Determine the (X, Y) coordinate at the center of the cell enclosing the given text.  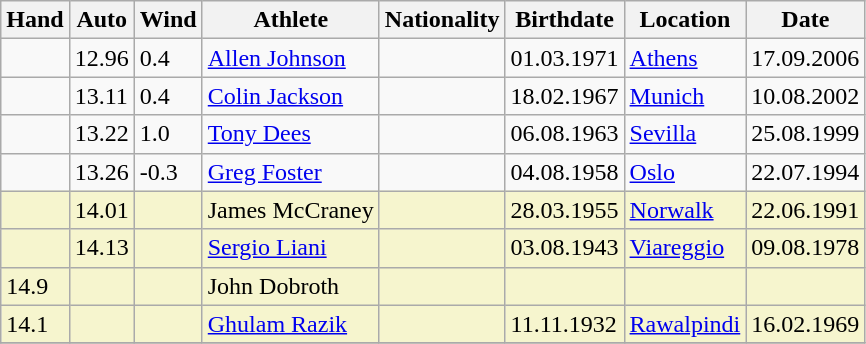
Wind (168, 20)
13.26 (102, 172)
03.08.1943 (564, 248)
James McCraney (290, 210)
Sergio Liani (290, 248)
10.08.2002 (806, 96)
-0.3 (168, 172)
1.0 (168, 134)
Munich (685, 96)
14.1 (35, 324)
12.96 (102, 58)
22.07.1994 (806, 172)
01.03.1971 (564, 58)
17.09.2006 (806, 58)
Birthdate (564, 20)
Tony Dees (290, 134)
25.08.1999 (806, 134)
Athlete (290, 20)
22.06.1991 (806, 210)
16.02.1969 (806, 324)
13.22 (102, 134)
Viareggio (685, 248)
13.11 (102, 96)
14.01 (102, 210)
04.08.1958 (564, 172)
Athens (685, 58)
09.08.1978 (806, 248)
18.02.1967 (564, 96)
Allen Johnson (290, 58)
Location (685, 20)
Nationality (442, 20)
Date (806, 20)
Oslo (685, 172)
Rawalpindi (685, 324)
Colin Jackson (290, 96)
Norwalk (685, 210)
11.11.1932 (564, 324)
Sevilla (685, 134)
28.03.1955 (564, 210)
John Dobroth (290, 286)
Auto (102, 20)
Hand (35, 20)
14.13 (102, 248)
06.08.1963 (564, 134)
Greg Foster (290, 172)
14.9 (35, 286)
Ghulam Razik (290, 324)
